Detect which cell encompasses the target text, then output its (X, Y) center coordinate. 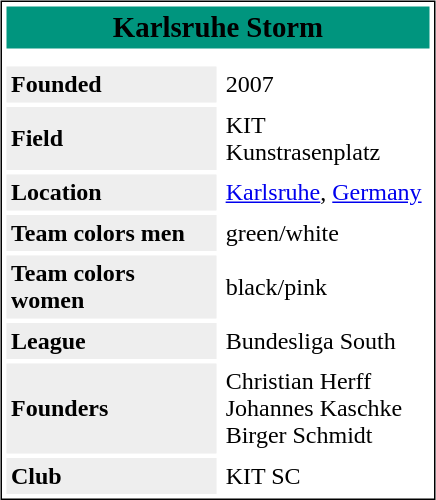
Karlsruhe, Germany (325, 192)
black/pink (325, 288)
2007 (325, 84)
League (111, 341)
Founded (111, 84)
Field (111, 138)
KIT SC (325, 476)
Christian HerffJohannes KaschkeBirger Schmidt (325, 409)
Team colors women (111, 288)
Team colors men (111, 233)
Bundesliga South (325, 341)
Founders (111, 409)
KIT Kunstrasenplatz (325, 138)
green/white (325, 233)
Karlsruhe Storm (218, 27)
Club (111, 476)
Location (111, 192)
